Extract the (x, y) coordinate from the center of the cell holding the provided text.  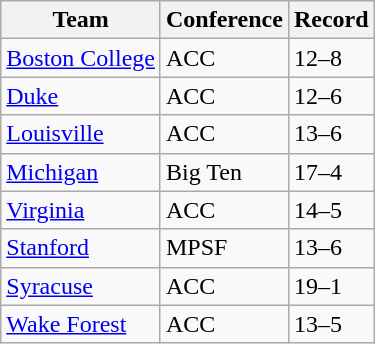
Stanford (81, 248)
Syracuse (81, 286)
13–5 (331, 324)
19–1 (331, 286)
MPSF (224, 248)
12–6 (331, 96)
Louisville (81, 134)
Boston College (81, 58)
Wake Forest (81, 324)
Duke (81, 96)
Record (331, 20)
12–8 (331, 58)
Michigan (81, 172)
14–5 (331, 210)
Big Ten (224, 172)
Conference (224, 20)
Team (81, 20)
Virginia (81, 210)
17–4 (331, 172)
